Output the (X, Y) coordinate of the center of the cell containing the given text.  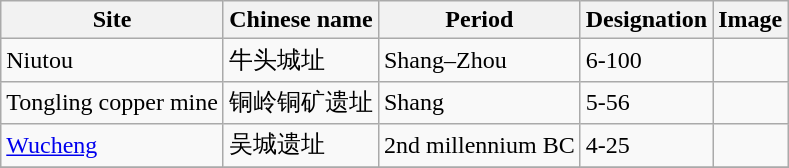
2nd millennium BC (479, 146)
Shang–Zhou (479, 60)
铜岭铜矿遗址 (300, 102)
Tongling copper mine (112, 102)
Image (750, 20)
Site (112, 20)
5-56 (646, 102)
Shang (479, 102)
6-100 (646, 60)
Niutou (112, 60)
Wucheng (112, 146)
Period (479, 20)
Chinese name (300, 20)
牛头城址 (300, 60)
Designation (646, 20)
吴城遗址 (300, 146)
4-25 (646, 146)
